Provide the (x, y) coordinate of the cell's center where the given text is located.  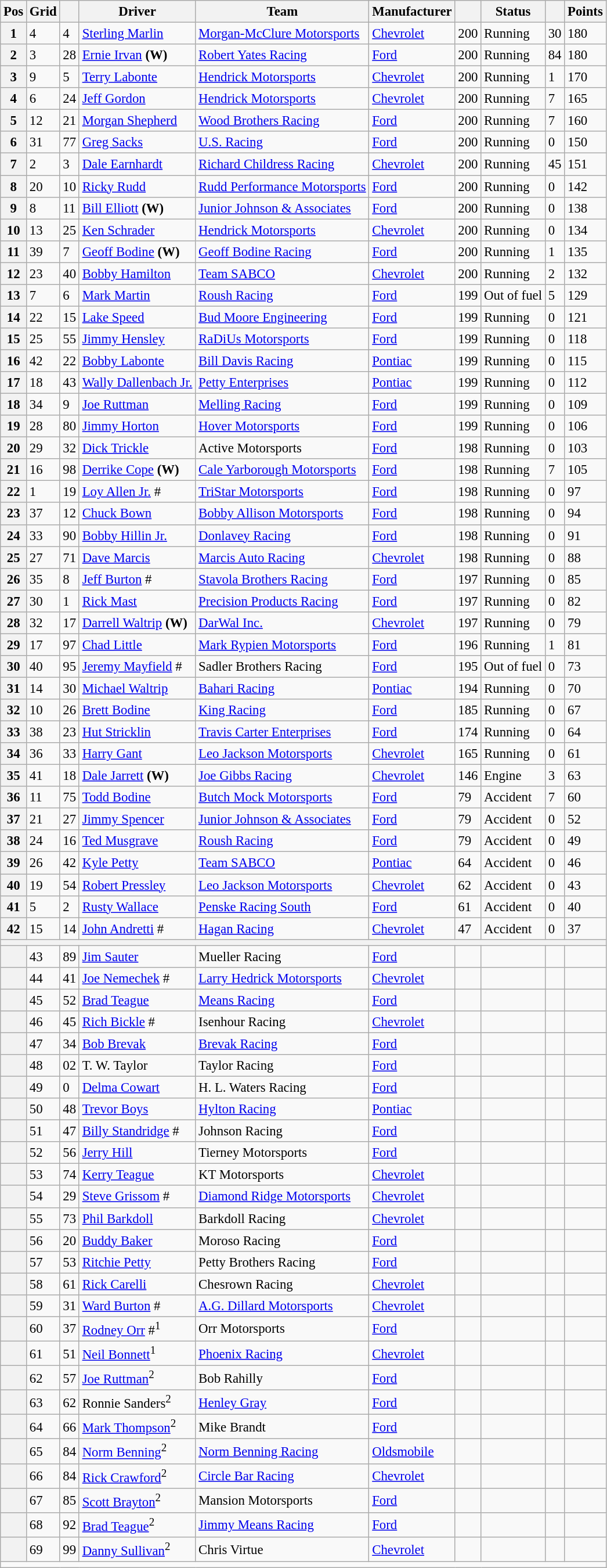
Rick Crawford2 (137, 1476)
Norm Benning2 (137, 1451)
146 (468, 776)
Kerry Teague (137, 1175)
69 (43, 1549)
Chesrown Racing (282, 1284)
Hylton Racing (282, 1109)
Johnson Racing (282, 1131)
H. L. Waters Racing (282, 1088)
Rudd Performance Motorsports (282, 186)
Jeff Gordon (137, 99)
Team (282, 12)
82 (585, 601)
King Racing (282, 710)
Melling Racing (282, 405)
Sterling Marlin (137, 34)
142 (585, 186)
Jerry Hill (137, 1153)
Mansion Motorsports (282, 1500)
Orr Motorsports (282, 1329)
59 (43, 1306)
Ritchie Petty (137, 1262)
195 (468, 667)
Trevor Boys (137, 1109)
Ricky Rudd (137, 186)
Geoff Bodine Racing (282, 251)
Mike Brandt (282, 1427)
Chris Virtue (282, 1549)
58 (43, 1284)
Danny Sullivan2 (137, 1549)
Joe Ruttman (137, 405)
Ernie Irvan (W) (137, 55)
Phil Barkdoll (137, 1218)
Rusty Wallace (137, 907)
Larry Hedrick Motorsports (282, 979)
Ken Schrader (137, 230)
Stavola Brothers Racing (282, 579)
150 (585, 142)
Circle Bar Racing (282, 1476)
Mark Rypien Motorsports (282, 645)
Jimmy Means Racing (282, 1525)
132 (585, 274)
Loy Allen Jr. # (137, 492)
Jimmy Hensley (137, 339)
Brad Teague (137, 1000)
135 (585, 251)
Todd Bodine (137, 797)
Sadler Brothers Racing (282, 667)
Pos (14, 12)
129 (585, 296)
Bud Moore Engineering (282, 317)
Billy Standridge # (137, 1131)
94 (585, 514)
Phoenix Racing (282, 1353)
Donlavey Racing (282, 535)
75 (70, 797)
90 (70, 535)
Michael Waltrip (137, 688)
Diamond Ridge Motorsports (282, 1197)
106 (585, 426)
Bobby Labonte (137, 361)
112 (585, 383)
Jim Sauter (137, 956)
Chuck Bown (137, 514)
Oldsmobile (412, 1451)
Mark Martin (137, 296)
Hagan Racing (282, 929)
Dick Trickle (137, 448)
A.G. Dillard Motorsports (282, 1306)
Bob Rahilly (282, 1378)
103 (585, 448)
Bill Elliott (W) (137, 208)
KT Motorsports (282, 1175)
Jimmy Horton (137, 426)
174 (468, 732)
Status (513, 12)
44 (43, 979)
Greg Sacks (137, 142)
Petty Brothers Racing (282, 1262)
Delma Cowart (137, 1088)
Robert Yates Racing (282, 55)
RaDiUs Motorsports (282, 339)
81 (585, 645)
Brett Bodine (137, 710)
Rich Bickle # (137, 1022)
Joe Nemechek # (137, 979)
91 (585, 535)
Kyle Petty (137, 863)
Robert Pressley (137, 885)
Precision Products Racing (282, 601)
Hut Stricklin (137, 732)
Points (585, 12)
Bahari Racing (282, 688)
74 (70, 1175)
194 (468, 688)
89 (70, 956)
Petty Enterprises (282, 383)
151 (585, 164)
Grid (43, 12)
Butch Mock Motorsports (282, 797)
John Andretti # (137, 929)
95 (70, 667)
Steve Grissom # (137, 1197)
Means Racing (282, 1000)
50 (43, 1109)
Morgan-McClure Motorsports (282, 34)
196 (468, 645)
109 (585, 405)
Dave Marcis (137, 558)
Active Motorsports (282, 448)
Buddy Baker (137, 1240)
DarWal Inc. (282, 623)
Joe Ruttman2 (137, 1378)
Joe Gibbs Racing (282, 776)
Moroso Racing (282, 1240)
Bobby Allison Motorsports (282, 514)
98 (70, 470)
Norm Benning Racing (282, 1451)
Taylor Racing (282, 1066)
Bill Davis Racing (282, 361)
Driver (137, 12)
99 (70, 1549)
Cale Yarborough Motorsports (282, 470)
Darrell Waltrip (W) (137, 623)
134 (585, 230)
Dale Jarrett (W) (137, 776)
Ronnie Sanders2 (137, 1402)
Scott Brayton2 (137, 1500)
Wood Brothers Racing (282, 121)
170 (585, 77)
Bobby Hamilton (137, 274)
80 (70, 426)
Henley Gray (282, 1402)
Brevak Racing (282, 1044)
Manufacturer (412, 12)
Jeff Burton # (137, 579)
Isenhour Racing (282, 1022)
Rodney Orr #1 (137, 1329)
71 (70, 558)
02 (70, 1066)
Bobby Hillin Jr. (137, 535)
Rick Mast (137, 601)
Ted Musgrave (137, 841)
Wally Dallenbach Jr. (137, 383)
Jimmy Spencer (137, 819)
Neil Bonnett1 (137, 1353)
118 (585, 339)
Derrike Cope (W) (137, 470)
Rick Carelli (137, 1284)
Penske Racing South (282, 907)
Terry Labonte (137, 77)
U.S. Racing (282, 142)
Marcis Auto Racing (282, 558)
65 (43, 1451)
Chad Little (137, 645)
Mark Thompson2 (137, 1427)
138 (585, 208)
Ward Burton # (137, 1306)
Harry Gant (137, 754)
Jeremy Mayfield # (137, 667)
TriStar Motorsports (282, 492)
68 (43, 1525)
Dale Earnhardt (137, 164)
Richard Childress Racing (282, 164)
Tierney Motorsports (282, 1153)
Hover Motorsports (282, 426)
Travis Carter Enterprises (282, 732)
121 (585, 317)
70 (585, 688)
Engine (513, 776)
77 (70, 142)
185 (468, 710)
Brad Teague2 (137, 1525)
88 (585, 558)
Barkdoll Racing (282, 1218)
115 (585, 361)
105 (585, 470)
T. W. Taylor (137, 1066)
92 (70, 1525)
Morgan Shepherd (137, 121)
Lake Speed (137, 317)
Geoff Bodine (W) (137, 251)
Mueller Racing (282, 956)
160 (585, 121)
Bob Brevak (137, 1044)
